Extract the [x, y] coordinate from the center of the cell holding the provided text.  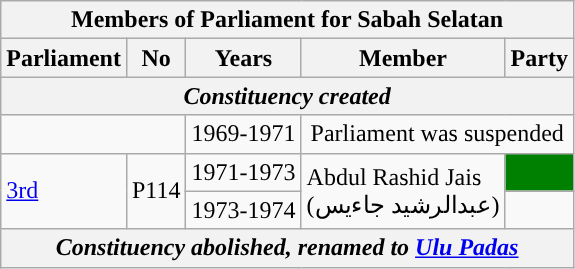
Member [403, 58]
Members of Parliament for Sabah Selatan [288, 20]
Parliament [64, 58]
Abdul Rashid Jais (عبدالرشيد جاءيس) [403, 191]
Constituency abolished, renamed to Ulu Padas [288, 248]
Party [539, 58]
1971-1973 [244, 172]
1969-1971 [244, 134]
Years [244, 58]
Constituency created [288, 96]
P114 [156, 191]
Parliament was suspended [437, 134]
No [156, 58]
1973-1974 [244, 210]
3rd [64, 191]
